Capture the cell that displays the provided text and extract its (x, y) central coordinate. 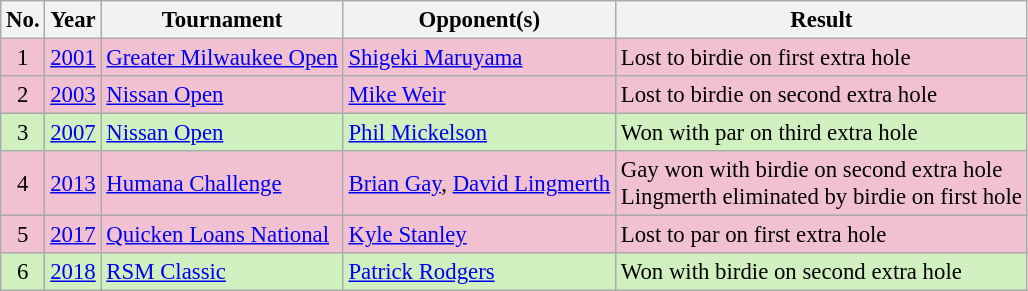
Tournament (222, 20)
Opponent(s) (479, 20)
Year (73, 20)
Gay won with birdie on second extra holeLingmerth eliminated by birdie on first hole (821, 184)
2001 (73, 58)
Brian Gay, David Lingmerth (479, 184)
Kyle Stanley (479, 235)
2003 (73, 95)
1 (23, 58)
Mike Weir (479, 95)
2013 (73, 184)
No. (23, 20)
3 (23, 133)
2 (23, 95)
Result (821, 20)
Lost to birdie on second extra hole (821, 95)
4 (23, 184)
2007 (73, 133)
Lost to birdie on first extra hole (821, 58)
2017 (73, 235)
Lost to par on first extra hole (821, 235)
Phil Mickelson (479, 133)
Won with par on third extra hole (821, 133)
5 (23, 235)
Quicken Loans National (222, 235)
Greater Milwaukee Open (222, 58)
Shigeki Maruyama (479, 58)
Humana Challenge (222, 184)
